Determine the [x, y] coordinate at the center of the cell enclosing the given text.  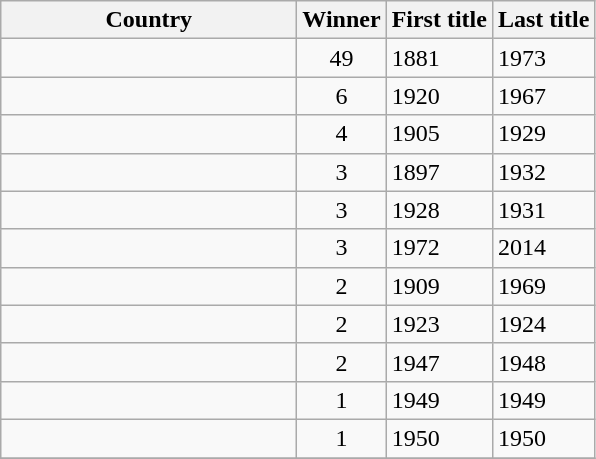
1909 [439, 286]
1924 [543, 324]
Country [149, 20]
1969 [543, 286]
1923 [439, 324]
Last title [543, 20]
1929 [543, 134]
1967 [543, 96]
1928 [439, 210]
Winner [342, 20]
1897 [439, 172]
2014 [543, 248]
6 [342, 96]
4 [342, 134]
1972 [439, 248]
1932 [543, 172]
1948 [543, 362]
1881 [439, 58]
1973 [543, 58]
49 [342, 58]
1947 [439, 362]
First title [439, 20]
1931 [543, 210]
1920 [439, 96]
1905 [439, 134]
